Pinpoint the cell where the given text exists, returning its [x, y] midpoint coordinate. 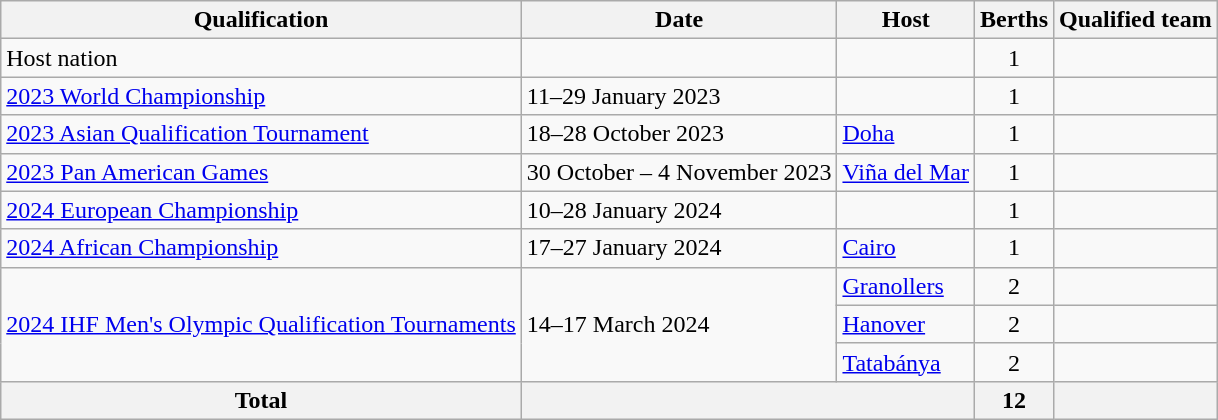
Hanover [906, 324]
12 [1014, 400]
2024 European Championship [262, 210]
Date [679, 20]
18–28 October 2023 [679, 134]
2023 Asian Qualification Tournament [262, 134]
Qualification [262, 20]
Berths [1014, 20]
17–27 January 2024 [679, 248]
Cairo [906, 248]
2023 World Championship [262, 96]
14–17 March 2024 [679, 324]
10–28 January 2024 [679, 210]
Host [906, 20]
Host nation [262, 58]
Qualified team [1136, 20]
Doha [906, 134]
Granollers [906, 286]
30 October – 4 November 2023 [679, 172]
Tatabánya [906, 362]
Viña del Mar [906, 172]
2024 IHF Men's Olympic Qualification Tournaments [262, 324]
Total [262, 400]
2024 African Championship [262, 248]
2023 Pan American Games [262, 172]
11–29 January 2023 [679, 96]
